Determine the (X, Y) coordinate at the center of the cell enclosing the given text.  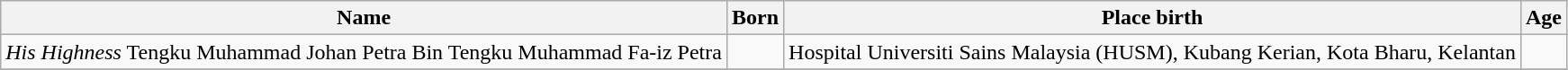
Place birth (1152, 18)
Born (754, 18)
Name (364, 18)
Hospital Universiti Sains Malaysia (HUSM), Kubang Kerian, Kota Bharu, Kelantan (1152, 52)
Age (1543, 18)
His Highness Tengku Muhammad Johan Petra Bin Tengku Muhammad Fa-iz Petra (364, 52)
